Capture the cell that displays the provided text and extract its [X, Y] central coordinate. 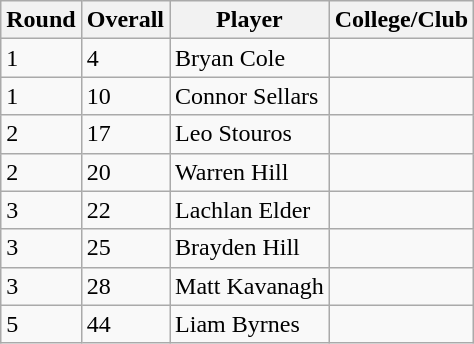
Liam Byrnes [250, 324]
28 [125, 286]
Warren Hill [250, 172]
Lachlan Elder [250, 210]
Overall [125, 20]
Bryan Cole [250, 58]
Player [250, 20]
5 [41, 324]
College/Club [401, 20]
4 [125, 58]
Connor Sellars [250, 96]
20 [125, 172]
25 [125, 248]
22 [125, 210]
Leo Stouros [250, 134]
Brayden Hill [250, 248]
Round [41, 20]
17 [125, 134]
Matt Kavanagh [250, 286]
44 [125, 324]
10 [125, 96]
